Return the [x, y] coordinate for the center point of the cell that contains the specified text.  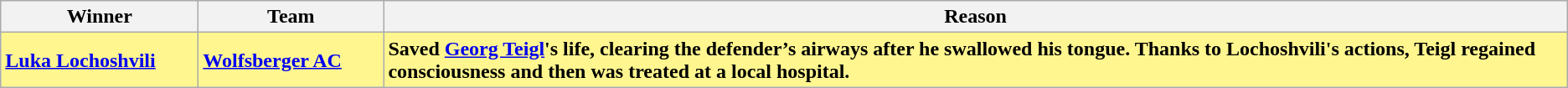
Luka Lochoshvili [100, 60]
Team [291, 17]
Winner [100, 17]
Reason [975, 17]
Wolfsberger AC [291, 60]
